Return [X, Y] of the center of cell containing provided text 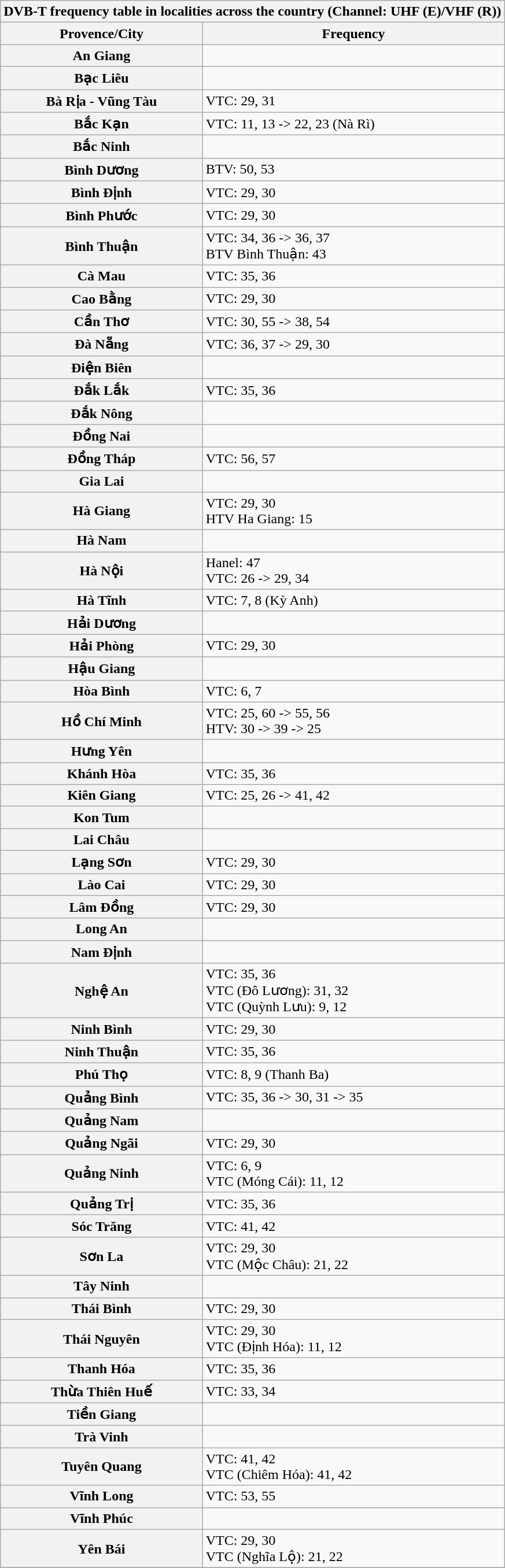
VTC: 34, 36 -> 36, 37 BTV Bình Thuận: 43 [353, 246]
VTC: 6, 9 VTC (Móng Cái): 11, 12 [353, 1174]
Hải Phòng [102, 646]
Hòa Bình [102, 691]
VTC: 11, 13 -> 22, 23 (Nà Rì) [353, 124]
Quảng Trị [102, 1204]
Tuyên Quang [102, 1466]
Frequency [353, 34]
Vĩnh Long [102, 1496]
Nghệ An [102, 991]
Sóc Trăng [102, 1226]
Quảng Ninh [102, 1174]
Quảng Ngãi [102, 1143]
An Giang [102, 56]
VTC: 29, 30 VTC (Mộc Châu): 21, 22 [353, 1256]
Yên Bái [102, 1548]
Phú Thọ [102, 1074]
Thái Bình [102, 1308]
Đồng Nai [102, 436]
VTC: 36, 37 -> 29, 30 [353, 345]
VTC: 53, 55 [353, 1496]
VTC: 25, 60 -> 55, 56 HTV: 30 -> 39 -> 25 [353, 720]
VTC: 41, 42 [353, 1226]
Nam Định [102, 952]
Hanel: 47 VTC: 26 -> 29, 34 [353, 570]
Hậu Giang [102, 668]
Hồ Chí Minh [102, 720]
Bắc Kạn [102, 124]
VTC: 41, 42 VTC (Chiêm Hóa): 41, 42 [353, 1466]
Cà Mau [102, 276]
Đắk Nông [102, 413]
VTC: 56, 57 [353, 458]
Đà Nẵng [102, 345]
Quảng Nam [102, 1120]
Thanh Hóa [102, 1369]
Điện Biên [102, 367]
Hà Tĩnh [102, 600]
Quảng Bình [102, 1097]
Hà Giang [102, 511]
VTC: 29, 30 VTC (Nghĩa Lộ): 21, 22 [353, 1548]
Gia Lai [102, 481]
Hải Dương [102, 623]
VTC: 8, 9 (Thanh Ba) [353, 1074]
VTC: 29, 31 [353, 101]
Bà Rịa - Vũng Tàu [102, 101]
Bạc Liêu [102, 78]
Ninh Bình [102, 1029]
Cần Thơ [102, 321]
Tiền Giang [102, 1414]
Bình Dương [102, 169]
Hà Nội [102, 570]
Hưng Yên [102, 751]
Cao Bằng [102, 298]
VTC: 35, 36 VTC (Đô Lương): 31, 32 VTC (Quỳnh Lưu): 9, 12 [353, 991]
Thái Nguyên [102, 1339]
VTC: 7, 8 (Kỳ Anh) [353, 600]
VTC: 29, 30 HTV Ha Giang: 15 [353, 511]
Lào Cai [102, 884]
Hà Nam [102, 541]
Lai Châu [102, 840]
BTV: 50, 53 [353, 169]
Bắc Ninh [102, 147]
Khánh Hòa [102, 774]
Lâm Đồng [102, 907]
VTC: 30, 55 -> 38, 54 [353, 321]
Bình Phước [102, 215]
Đắk Lắk [102, 390]
Trà Vinh [102, 1437]
VTC: 35, 36 -> 30, 31 -> 35 [353, 1097]
VTC: 33, 34 [353, 1392]
Kon Tum [102, 818]
Lạng Sơn [102, 862]
Long An [102, 929]
VTC: 25, 26 -> 41, 42 [353, 796]
Thừa Thiên Huế [102, 1392]
VTC: 6, 7 [353, 691]
Kiên Giang [102, 796]
Ninh Thuận [102, 1052]
Đồng Tháp [102, 458]
Bình Thuận [102, 246]
DVB-T frequency table in localities across the country (Channel: UHF (E)/VHF (R)) [252, 12]
Bình Định [102, 193]
Vĩnh Phúc [102, 1518]
Tây Ninh [102, 1286]
Sơn La [102, 1256]
Provence/City [102, 34]
VTC: 29, 30 VTC (Định Hóa): 11, 12 [353, 1339]
